For the text-containing cell, return its midpoint in [X, Y] coordinate format. 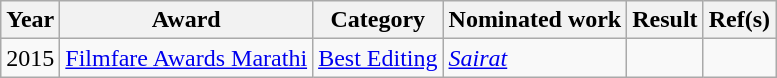
Sairat [535, 58]
Result [665, 20]
Year [30, 20]
Nominated work [535, 20]
Filmfare Awards Marathi [186, 58]
2015 [30, 58]
Ref(s) [739, 20]
Award [186, 20]
Best Editing [378, 58]
Category [378, 20]
